Scan for the cell matching the given text and deliver its [x, y] coordinate at center. 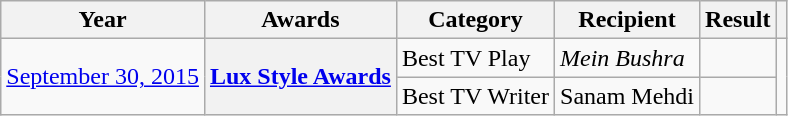
September 30, 2015 [103, 77]
Best TV Writer [475, 96]
Recipient [628, 20]
Result [738, 20]
Mein Bushra [628, 58]
Best TV Play [475, 58]
Lux Style Awards [300, 77]
Year [103, 20]
Category [475, 20]
Awards [300, 20]
Sanam Mehdi [628, 96]
